Scan for the cell matching the given text and deliver its [X, Y] coordinate at center. 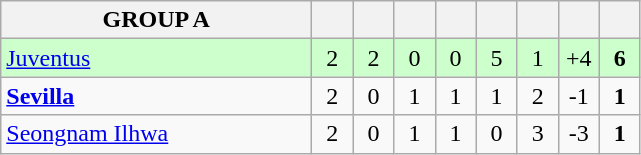
-3 [578, 134]
GROUP A [156, 20]
Sevilla [156, 96]
6 [620, 58]
3 [538, 134]
Juventus [156, 58]
-1 [578, 96]
5 [496, 58]
+4 [578, 58]
Seongnam Ilhwa [156, 134]
